Extract the [X, Y] coordinate from the center of the cell holding the provided text.  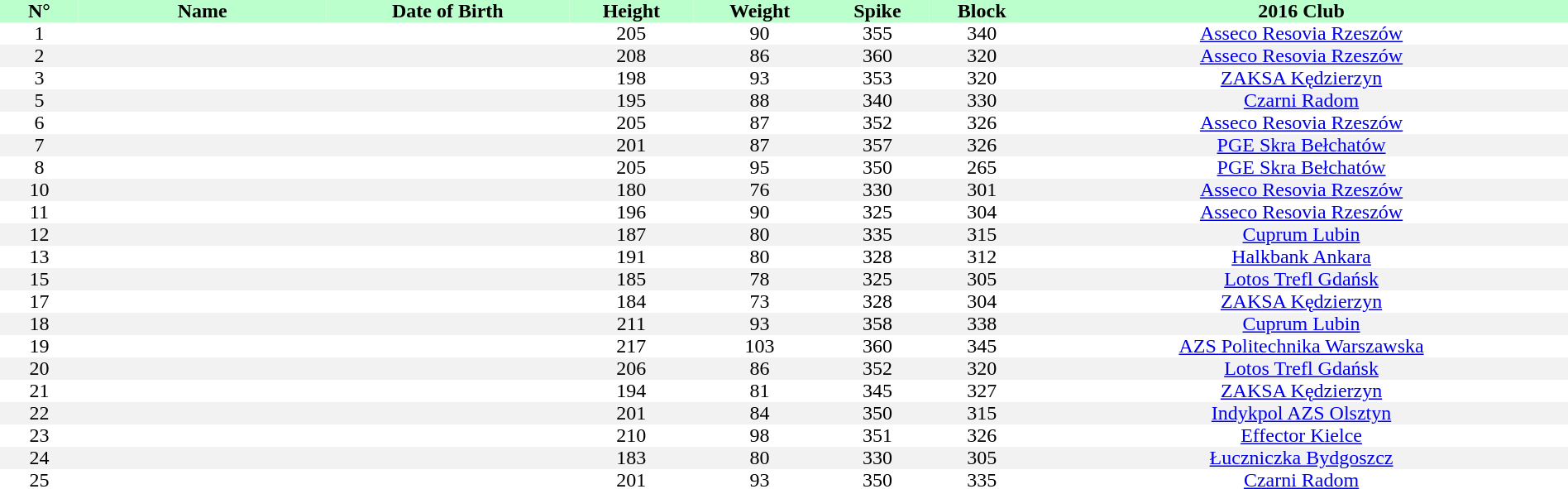
Indykpol AZS Olsztyn [1302, 414]
5 [40, 101]
13 [40, 256]
2 [40, 56]
10 [40, 190]
19 [40, 346]
183 [632, 458]
78 [760, 280]
73 [760, 301]
11 [40, 212]
AZS Politechnika Warszawska [1302, 346]
7 [40, 146]
95 [760, 167]
351 [877, 435]
353 [877, 78]
Spike [877, 12]
12 [40, 235]
2016 Club [1302, 12]
265 [982, 167]
210 [632, 435]
180 [632, 190]
Czarni Radom [1302, 101]
Name [203, 12]
355 [877, 33]
24 [40, 458]
22 [40, 414]
21 [40, 391]
357 [877, 146]
Weight [760, 12]
196 [632, 212]
98 [760, 435]
185 [632, 280]
194 [632, 391]
Date of Birth [448, 12]
18 [40, 324]
Effector Kielce [1302, 435]
191 [632, 256]
312 [982, 256]
88 [760, 101]
208 [632, 56]
184 [632, 301]
Łuczniczka Bydgoszcz [1302, 458]
327 [982, 391]
76 [760, 190]
6 [40, 122]
103 [760, 346]
15 [40, 280]
211 [632, 324]
17 [40, 301]
195 [632, 101]
335 [877, 235]
N° [40, 12]
187 [632, 235]
8 [40, 167]
3 [40, 78]
Block [982, 12]
20 [40, 369]
338 [982, 324]
217 [632, 346]
301 [982, 190]
358 [877, 324]
Halkbank Ankara [1302, 256]
Height [632, 12]
23 [40, 435]
1 [40, 33]
198 [632, 78]
81 [760, 391]
206 [632, 369]
84 [760, 414]
